Determine the [X, Y] coordinate at the center of the cell enclosing the given text.  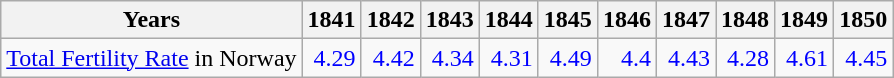
4.42 [390, 58]
1849 [804, 20]
1847 [686, 20]
1843 [450, 20]
1848 [746, 20]
4.61 [804, 58]
Years [152, 20]
1845 [568, 20]
1846 [626, 20]
4.31 [508, 58]
1844 [508, 20]
4.43 [686, 58]
4.4 [626, 58]
4.49 [568, 58]
4.45 [864, 58]
4.29 [332, 58]
4.28 [746, 58]
1842 [390, 20]
1841 [332, 20]
Total Fertility Rate in Norway [152, 58]
4.34 [450, 58]
1850 [864, 20]
